Provide the [X, Y] coordinate of the cell's center where the given text is located.  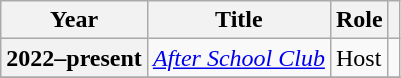
Role [359, 20]
Host [359, 58]
Year [74, 20]
2022–present [74, 58]
Title [238, 20]
After School Club [238, 58]
